Provide the (X, Y) coordinate of the cell's center where the given text is located.  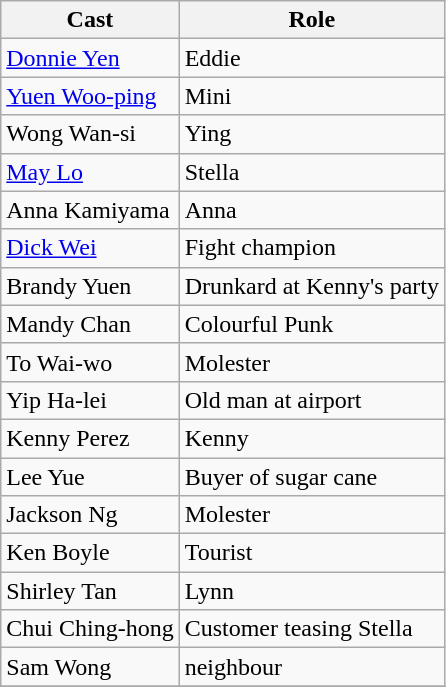
Wong Wan-si (90, 134)
Tourist (312, 553)
Lee Yue (90, 477)
Ying (312, 134)
Donnie Yen (90, 58)
Mandy Chan (90, 324)
May Lo (90, 172)
Eddie (312, 58)
Drunkard at Kenny's party (312, 286)
Role (312, 20)
Ken Boyle (90, 553)
Anna (312, 210)
Fight champion (312, 248)
Dick Wei (90, 248)
Kenny Perez (90, 438)
Lynn (312, 591)
Old man at airport (312, 400)
Sam Wong (90, 667)
Yuen Woo-ping (90, 96)
Colourful Punk (312, 324)
Kenny (312, 438)
Yip Ha-lei (90, 400)
Brandy Yuen (90, 286)
Cast (90, 20)
Customer teasing Stella (312, 629)
neighbour (312, 667)
To Wai-wo (90, 362)
Jackson Ng (90, 515)
Anna Kamiyama (90, 210)
Mini (312, 96)
Buyer of sugar cane (312, 477)
Stella (312, 172)
Chui Ching-hong (90, 629)
Shirley Tan (90, 591)
